Find where the given text appears and provide that cell's center as (X, Y) coordinate. 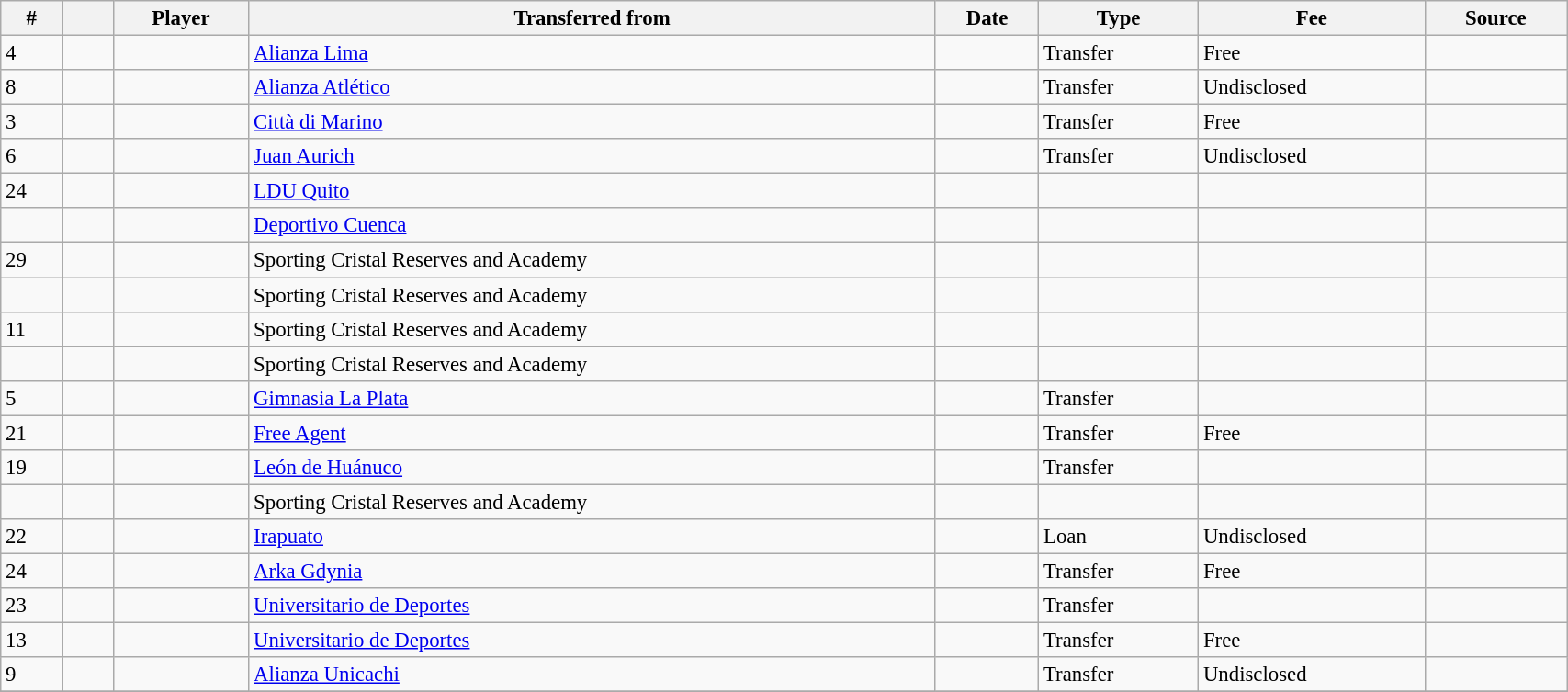
4 (31, 53)
3 (31, 122)
Alianza Lima (592, 53)
Città di Marino (592, 122)
Gimnasia La Plata (592, 398)
Irapuato (592, 537)
9 (31, 675)
Fee (1312, 18)
LDU Quito (592, 191)
Transferred from (592, 18)
19 (31, 468)
# (31, 18)
León de Huánuco (592, 468)
Arka Gdynia (592, 571)
Deportivo Cuenca (592, 225)
8 (31, 87)
Type (1119, 18)
Player (181, 18)
Loan (1119, 537)
5 (31, 398)
Date (987, 18)
13 (31, 641)
29 (31, 260)
23 (31, 606)
Alianza Atlético (592, 87)
Juan Aurich (592, 156)
21 (31, 433)
Alianza Unicachi (592, 675)
Free Agent (592, 433)
22 (31, 537)
Source (1495, 18)
11 (31, 329)
6 (31, 156)
